Provide the (X, Y) coordinate of the cell's center where the given text is located.  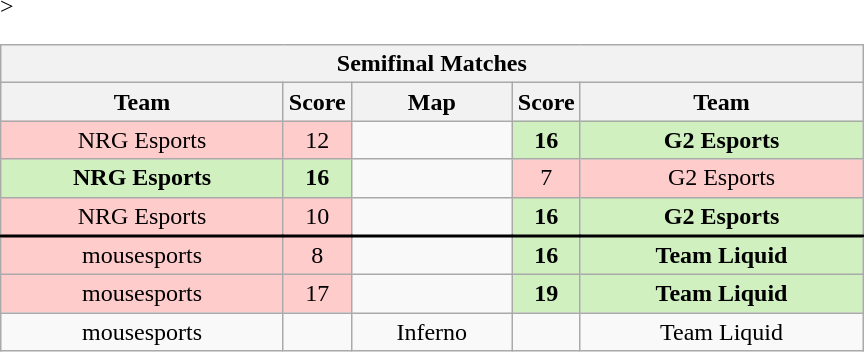
8 (317, 256)
12 (317, 140)
19 (546, 294)
Map (432, 102)
17 (317, 294)
Inferno (432, 332)
10 (317, 216)
7 (546, 178)
Semifinal Matches (432, 64)
